From the cell containing the given text, extract its center point as (x, y) coordinate. 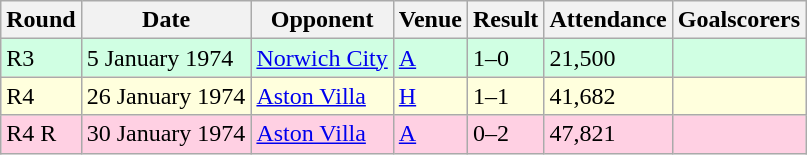
30 January 1974 (166, 134)
26 January 1974 (166, 96)
Attendance (608, 20)
Result (505, 20)
R3 (41, 58)
Venue (430, 20)
21,500 (608, 58)
41,682 (608, 96)
47,821 (608, 134)
H (430, 96)
Round (41, 20)
5 January 1974 (166, 58)
Goalscorers (738, 20)
Date (166, 20)
Norwich City (322, 58)
Opponent (322, 20)
R4 (41, 96)
R4 R (41, 134)
0–2 (505, 134)
1–1 (505, 96)
1–0 (505, 58)
